From the cell containing the given text, extract its center point as [X, Y] coordinate. 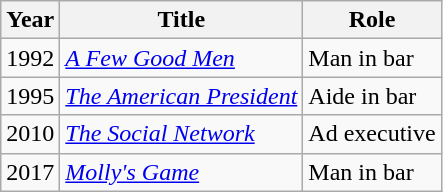
1995 [30, 96]
Year [30, 20]
1992 [30, 58]
The Social Network [182, 134]
2010 [30, 134]
2017 [30, 172]
Title [182, 20]
The American President [182, 96]
Ad executive [372, 134]
Aide in bar [372, 96]
Role [372, 20]
Molly's Game [182, 172]
A Few Good Men [182, 58]
